For the text-containing cell, return its midpoint in (x, y) coordinate format. 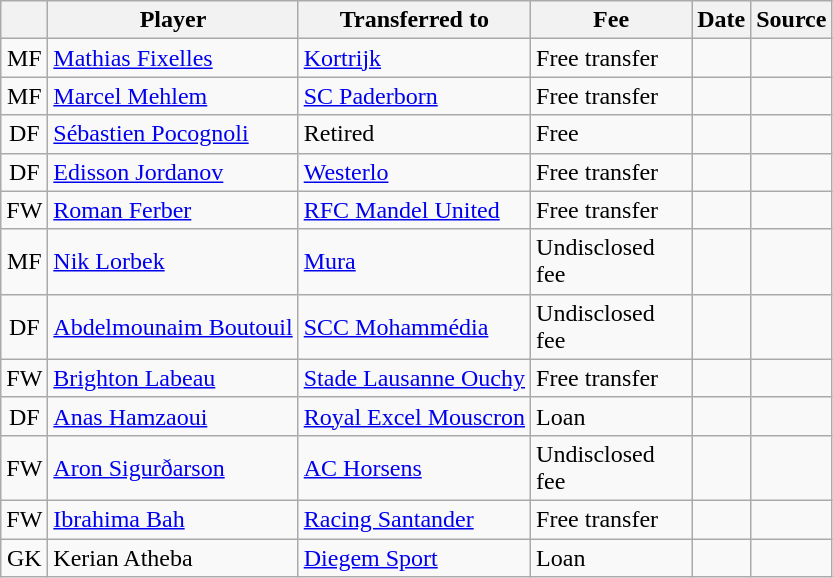
Date (722, 20)
Free (612, 134)
Mura (414, 262)
Anas Hamzaoui (173, 416)
Ibrahima Bah (173, 519)
Player (173, 20)
SC Paderborn (414, 96)
RFC Mandel United (414, 210)
Royal Excel Mouscron (414, 416)
Diegem Sport (414, 557)
Fee (612, 20)
GK (24, 557)
Abdelmounaim Boutouil (173, 326)
Kortrijk (414, 58)
Transferred to (414, 20)
Roman Ferber (173, 210)
Aron Sigurðarson (173, 468)
SCC Mohammédia (414, 326)
Source (792, 20)
Marcel Mehlem (173, 96)
AC Horsens (414, 468)
Edisson Jordanov (173, 172)
Brighton Labeau (173, 378)
Kerian Atheba (173, 557)
Sébastien Pocognoli (173, 134)
Westerlo (414, 172)
Racing Santander (414, 519)
Stade Lausanne Ouchy (414, 378)
Retired (414, 134)
Nik Lorbek (173, 262)
Mathias Fixelles (173, 58)
